Detect which cell encompasses the target text, then output its (X, Y) center coordinate. 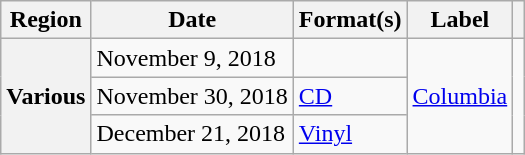
Format(s) (350, 20)
Region (46, 20)
Label (460, 20)
November 30, 2018 (192, 96)
Various (46, 96)
November 9, 2018 (192, 58)
Date (192, 20)
Vinyl (350, 134)
CD (350, 96)
December 21, 2018 (192, 134)
Columbia (460, 96)
